Extract the (x, y) coordinate from the center of the cell holding the provided text.  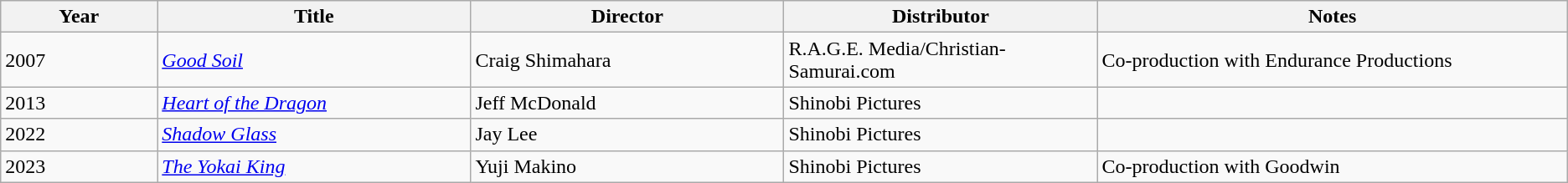
Notes (1332, 17)
2022 (79, 135)
2007 (79, 60)
Jeff McDonald (627, 103)
Year (79, 17)
2013 (79, 103)
Good Soil (314, 60)
R.A.G.E. Media/Christian-Samurai.com (941, 60)
Distributor (941, 17)
Co-production with Endurance Productions (1332, 60)
Craig Shimahara (627, 60)
Jay Lee (627, 135)
Director (627, 17)
Title (314, 17)
Shadow Glass (314, 135)
The Yokai King (314, 166)
Heart of the Dragon (314, 103)
Co-production with Goodwin (1332, 166)
Yuji Makino (627, 166)
2023 (79, 166)
